From the cell containing the given text, extract its center point as (X, Y) coordinate. 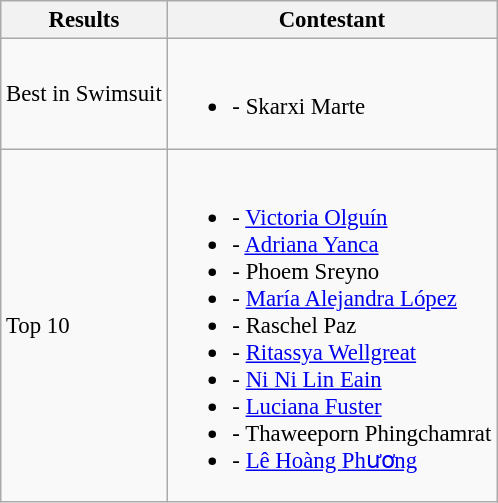
- Skarxi Marte (332, 94)
Contestant (332, 20)
Best in Swimsuit (84, 94)
Top 10 (84, 326)
Results (84, 20)
